Search for the cell housing the specified text and yield its [x, y] center coordinate. 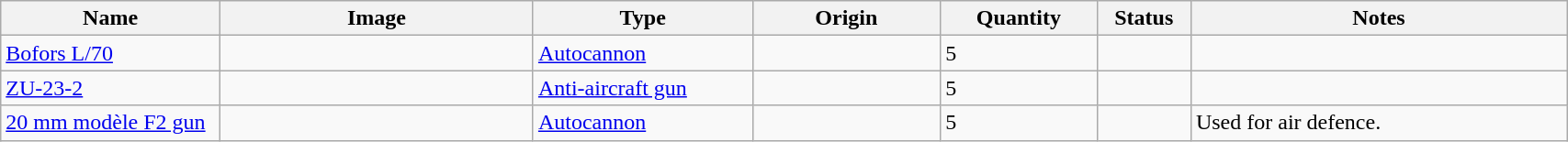
Name [110, 18]
Type [643, 18]
Used for air defence. [1378, 123]
ZU-23-2 [110, 88]
Origin [847, 18]
Notes [1378, 18]
Status [1144, 18]
Quantity [1019, 18]
Anti-aircraft gun [643, 88]
Bofors L/70 [110, 53]
Image [377, 18]
20 mm modèle F2 gun [110, 123]
